Return the (x, y) coordinate for the center point of the cell that contains the specified text.  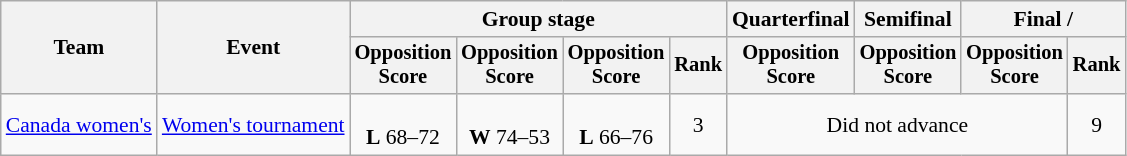
Team (79, 48)
L 66–76 (616, 124)
9 (1097, 124)
Group stage (538, 19)
Final / (1043, 19)
Canada women's (79, 124)
Semifinal (908, 19)
Women's tournament (254, 124)
Did not advance (898, 124)
W 74–53 (510, 124)
Event (254, 48)
L 68–72 (404, 124)
3 (698, 124)
Quarterfinal (791, 19)
